Determine the (x, y) coordinate at the center of the cell enclosing the given text.  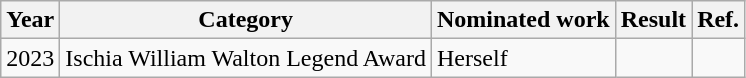
Ischia William Walton Legend Award (246, 58)
Ref. (718, 20)
Result (653, 20)
Nominated work (523, 20)
2023 (30, 58)
Herself (523, 58)
Year (30, 20)
Category (246, 20)
